For the text-containing cell, return its midpoint in [X, Y] coordinate format. 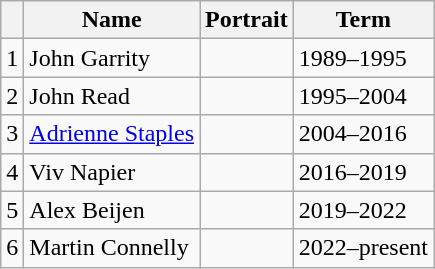
Viv Napier [112, 172]
2019–2022 [363, 210]
2 [12, 96]
2016–2019 [363, 172]
1 [12, 58]
John Garrity [112, 58]
1995–2004 [363, 96]
Term [363, 20]
5 [12, 210]
3 [12, 134]
4 [12, 172]
6 [12, 248]
John Read [112, 96]
Alex Beijen [112, 210]
Name [112, 20]
Portrait [247, 20]
2022–present [363, 248]
Adrienne Staples [112, 134]
2004–2016 [363, 134]
Martin Connelly [112, 248]
1989–1995 [363, 58]
